Return the (X, Y) coordinate for the center point of the cell that contains the specified text.  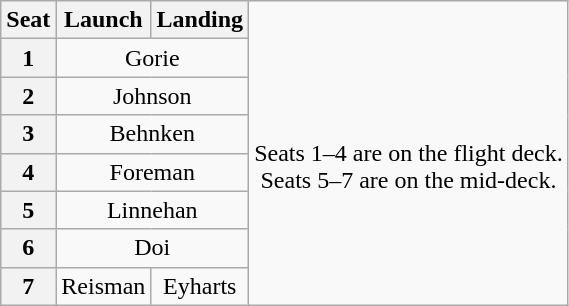
Seats 1–4 are on the flight deck.Seats 5–7 are on the mid-deck. (409, 153)
5 (28, 210)
6 (28, 248)
Johnson (152, 96)
1 (28, 58)
3 (28, 134)
7 (28, 286)
Eyharts (200, 286)
Landing (200, 20)
Gorie (152, 58)
Reisman (104, 286)
Linnehan (152, 210)
Behnken (152, 134)
Seat (28, 20)
Launch (104, 20)
2 (28, 96)
Foreman (152, 172)
4 (28, 172)
Doi (152, 248)
